Find where the given text appears and provide that cell's center as [x, y] coordinate. 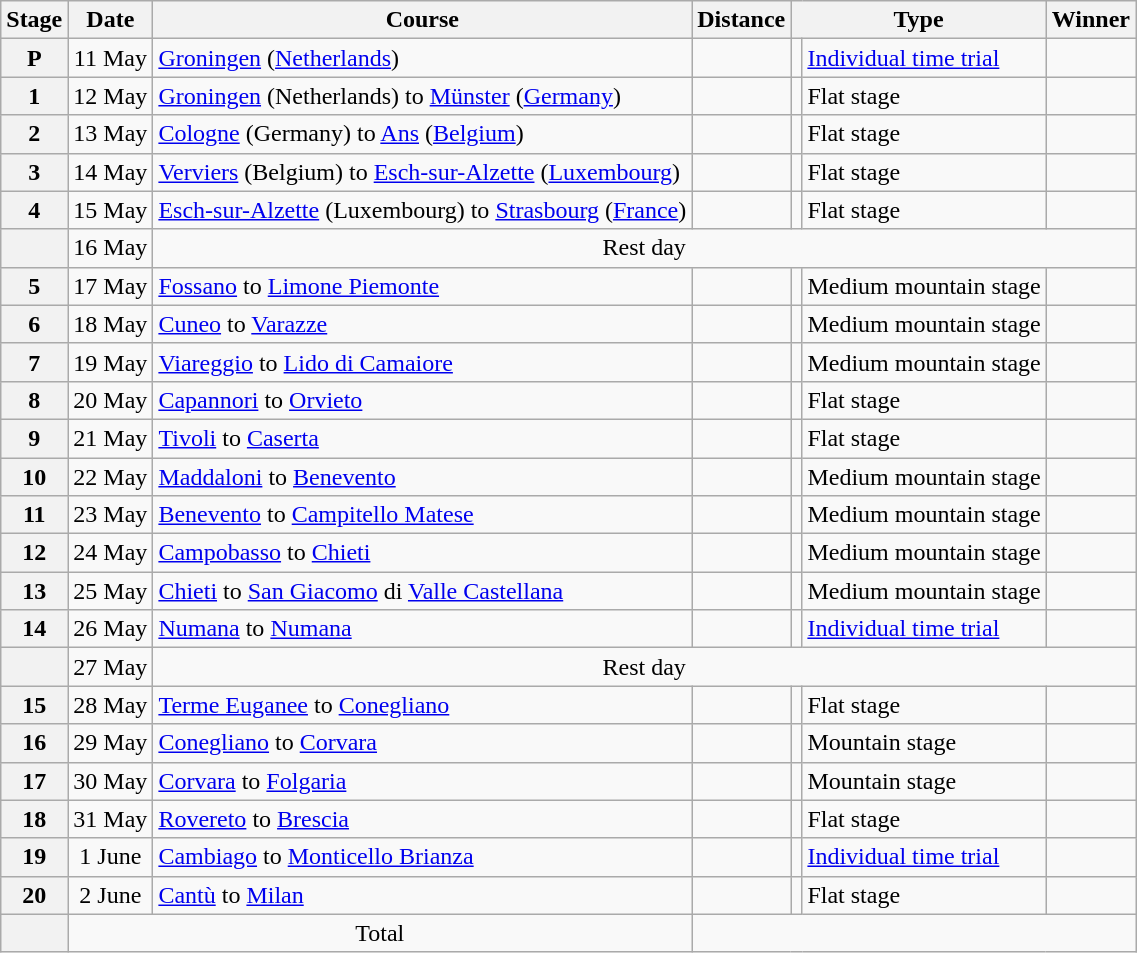
15 May [110, 210]
29 May [110, 743]
17 [34, 781]
Cantù to Milan [422, 895]
27 May [110, 667]
Stage [34, 20]
P [34, 58]
22 May [110, 477]
1 [34, 96]
20 May [110, 400]
Terme Euganee to Conegliano [422, 705]
23 May [110, 515]
Type [918, 20]
Benevento to Campitello Matese [422, 515]
Cologne (Germany) to Ans (Belgium) [422, 134]
12 [34, 553]
Tivoli to Caserta [422, 438]
Verviers (Belgium) to Esch-sur-Alzette (Luxembourg) [422, 172]
Conegliano to Corvara [422, 743]
16 [34, 743]
12 May [110, 96]
Total [380, 933]
Date [110, 20]
Cuneo to Varazze [422, 324]
18 [34, 819]
17 May [110, 286]
Distance [742, 20]
Fossano to Limone Piemonte [422, 286]
25 May [110, 591]
15 [34, 705]
Course [422, 20]
8 [34, 400]
Numana to Numana [422, 629]
Viareggio to Lido di Camaiore [422, 362]
Chieti to San Giacomo di Valle Castellana [422, 591]
2 June [110, 895]
Cambiago to Monticello Brianza [422, 857]
20 [34, 895]
24 May [110, 553]
Campobasso to Chieti [422, 553]
5 [34, 286]
2 [34, 134]
13 [34, 591]
4 [34, 210]
13 May [110, 134]
19 [34, 857]
21 May [110, 438]
28 May [110, 705]
Esch-sur-Alzette (Luxembourg) to Strasbourg (France) [422, 210]
6 [34, 324]
18 May [110, 324]
Groningen (Netherlands) to Münster (Germany) [422, 96]
14 May [110, 172]
14 [34, 629]
Winner [1090, 20]
Rovereto to Brescia [422, 819]
11 [34, 515]
Corvara to Folgaria [422, 781]
11 May [110, 58]
3 [34, 172]
Capannori to Orvieto [422, 400]
Maddaloni to Benevento [422, 477]
30 May [110, 781]
Groningen (Netherlands) [422, 58]
26 May [110, 629]
31 May [110, 819]
9 [34, 438]
1 June [110, 857]
7 [34, 362]
16 May [110, 248]
10 [34, 477]
19 May [110, 362]
